Capture the cell that displays the provided text and extract its (x, y) central coordinate. 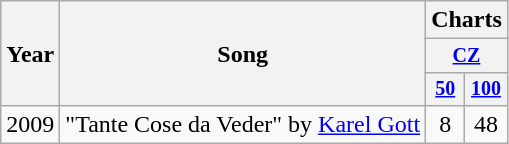
Year (30, 54)
48 (486, 125)
8 (446, 125)
2009 (30, 125)
Charts (467, 20)
Song (243, 54)
100 (486, 88)
"Tante Cose da Veder" by Karel Gott (243, 125)
CZ (467, 56)
50 (446, 88)
